Locate the cell with the specified text and output its [X, Y] center coordinate. 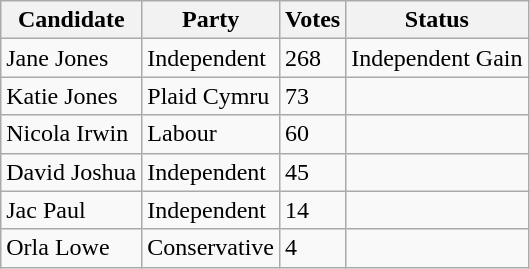
Candidate [72, 20]
Status [437, 20]
Jane Jones [72, 58]
268 [312, 58]
Orla Lowe [72, 248]
73 [312, 96]
Conservative [211, 248]
60 [312, 134]
Nicola Irwin [72, 134]
Plaid Cymru [211, 96]
Party [211, 20]
Jac Paul [72, 210]
Labour [211, 134]
David Joshua [72, 172]
Votes [312, 20]
14 [312, 210]
45 [312, 172]
4 [312, 248]
Independent Gain [437, 58]
Katie Jones [72, 96]
